Identify which cell holds the provided text, then report its (X, Y) central coordinate. 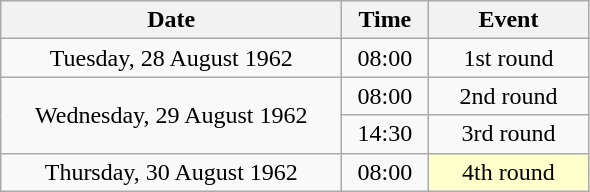
Wednesday, 29 August 1962 (172, 115)
Thursday, 30 August 1962 (172, 172)
1st round (508, 58)
Date (172, 20)
14:30 (385, 134)
4th round (508, 172)
Tuesday, 28 August 1962 (172, 58)
2nd round (508, 96)
Event (508, 20)
3rd round (508, 134)
Time (385, 20)
